Identify which cell holds the provided text, then report its (x, y) central coordinate. 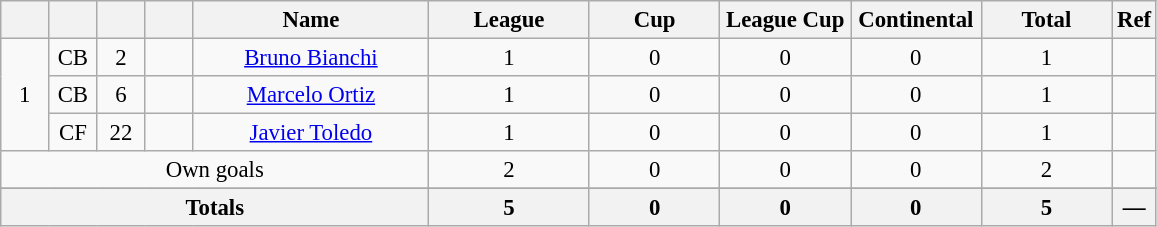
Marcelo Ortiz (311, 95)
Javier Toledo (311, 133)
CF (73, 133)
Ref (1134, 20)
Own goals (215, 170)
22 (121, 133)
6 (121, 95)
League Cup (786, 20)
Total (1046, 20)
Bruno Bianchi (311, 58)
League (510, 20)
Cup (654, 20)
Name (311, 20)
— (1134, 208)
Continental (916, 20)
Totals (215, 208)
